Pinpoint the cell where the given text exists, returning its [x, y] midpoint coordinate. 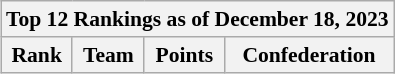
Top 12 Rankings as of December 18, 2023 [198, 19]
Team [108, 55]
Confederation [308, 55]
Rank [37, 55]
Points [184, 55]
